Return the (X, Y) coordinate for the center point of the cell that contains the specified text.  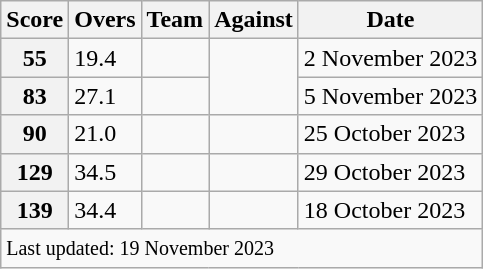
Last updated: 19 November 2023 (242, 248)
18 October 2023 (390, 210)
Overs (105, 20)
Date (390, 20)
129 (35, 172)
90 (35, 134)
27.1 (105, 96)
21.0 (105, 134)
25 October 2023 (390, 134)
34.5 (105, 172)
5 November 2023 (390, 96)
Against (254, 20)
Team (175, 20)
2 November 2023 (390, 58)
19.4 (105, 58)
34.4 (105, 210)
83 (35, 96)
Score (35, 20)
29 October 2023 (390, 172)
55 (35, 58)
139 (35, 210)
